Detect which cell encompasses the target text, then output its (x, y) center coordinate. 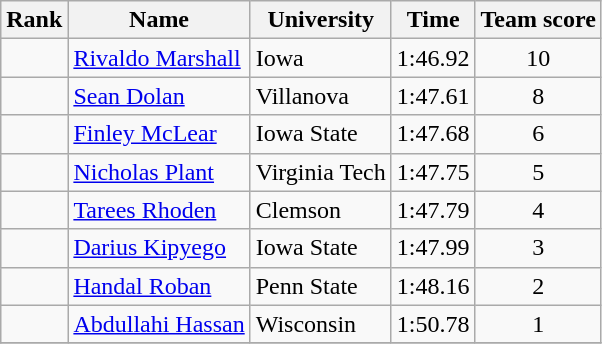
2 (538, 286)
Team score (538, 20)
Abdullahi Hassan (159, 324)
1:50.78 (433, 324)
10 (538, 58)
Handal Roban (159, 286)
3 (538, 248)
Time (433, 20)
1:47.79 (433, 210)
Sean Dolan (159, 96)
1 (538, 324)
1:46.92 (433, 58)
Nicholas Plant (159, 172)
Rank (34, 20)
1:48.16 (433, 286)
1:47.99 (433, 248)
Villanova (320, 96)
Rivaldo Marshall (159, 58)
Wisconsin (320, 324)
1:47.61 (433, 96)
Iowa (320, 58)
8 (538, 96)
4 (538, 210)
Clemson (320, 210)
Finley McLear (159, 134)
Penn State (320, 286)
University (320, 20)
Darius Kipyego (159, 248)
Virginia Tech (320, 172)
5 (538, 172)
6 (538, 134)
Tarees Rhoden (159, 210)
Name (159, 20)
1:47.68 (433, 134)
1:47.75 (433, 172)
